From the cell containing the given text, extract its center point as [X, Y] coordinate. 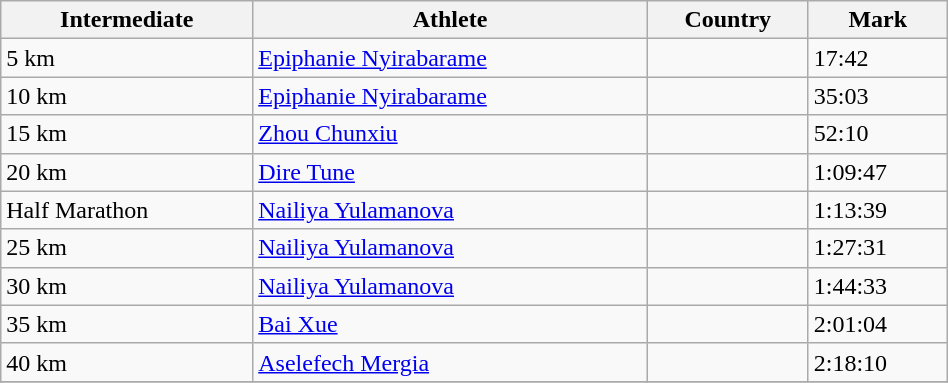
17:42 [878, 58]
Athlete [450, 20]
52:10 [878, 134]
1:13:39 [878, 210]
10 km [127, 96]
1:27:31 [878, 248]
Mark [878, 20]
35:03 [878, 96]
Intermediate [127, 20]
Aselefech Mergia [450, 362]
Dire Tune [450, 172]
1:09:47 [878, 172]
20 km [127, 172]
15 km [127, 134]
25 km [127, 248]
40 km [127, 362]
Bai Xue [450, 324]
Zhou Chunxiu [450, 134]
35 km [127, 324]
5 km [127, 58]
2:01:04 [878, 324]
1:44:33 [878, 286]
Country [728, 20]
Half Marathon [127, 210]
30 km [127, 286]
2:18:10 [878, 362]
